Scan for the cell matching the given text and deliver its [X, Y] coordinate at center. 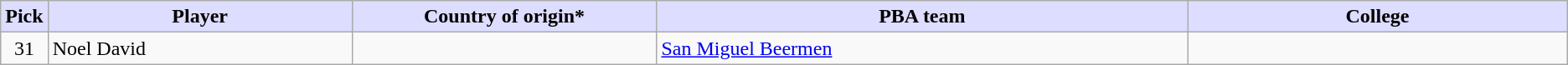
PBA team [922, 17]
Country of origin* [504, 17]
Noel David [199, 48]
College [1377, 17]
Player [199, 17]
San Miguel Beermen [922, 48]
Pick [24, 17]
31 [24, 48]
